For the text-containing cell, return its midpoint in [X, Y] coordinate format. 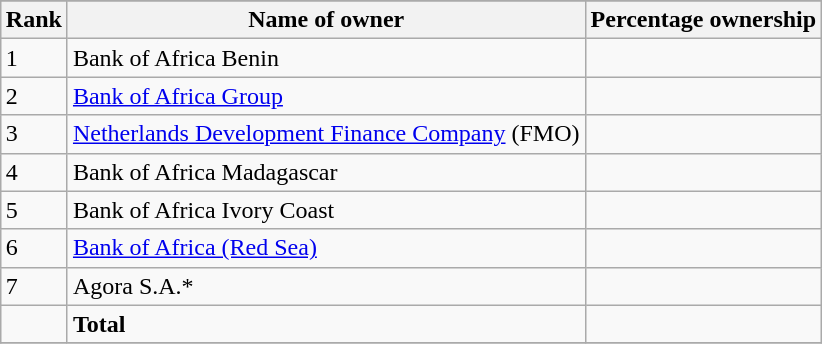
Bank of Africa (Red Sea) [326, 248]
Bank of Africa Ivory Coast [326, 210]
Percentage ownership [704, 20]
Rank [34, 20]
Total [326, 324]
1 [34, 58]
Name of owner [326, 20]
6 [34, 248]
Netherlands Development Finance Company (FMO) [326, 134]
3 [34, 134]
Bank of Africa Group [326, 96]
Bank of Africa Benin [326, 58]
Agora S.A.* [326, 286]
4 [34, 172]
Bank of Africa Madagascar [326, 172]
7 [34, 286]
5 [34, 210]
2 [34, 96]
